Pinpoint the cell where the given text exists, returning its (x, y) midpoint coordinate. 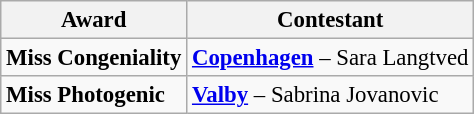
Contestant (330, 20)
Miss Congeniality (94, 58)
Valby – Sabrina Jovanovic (330, 95)
Miss Photogenic (94, 95)
Award (94, 20)
Copenhagen – Sara Langtved (330, 58)
